Pinpoint the cell where the given text exists, returning its (X, Y) midpoint coordinate. 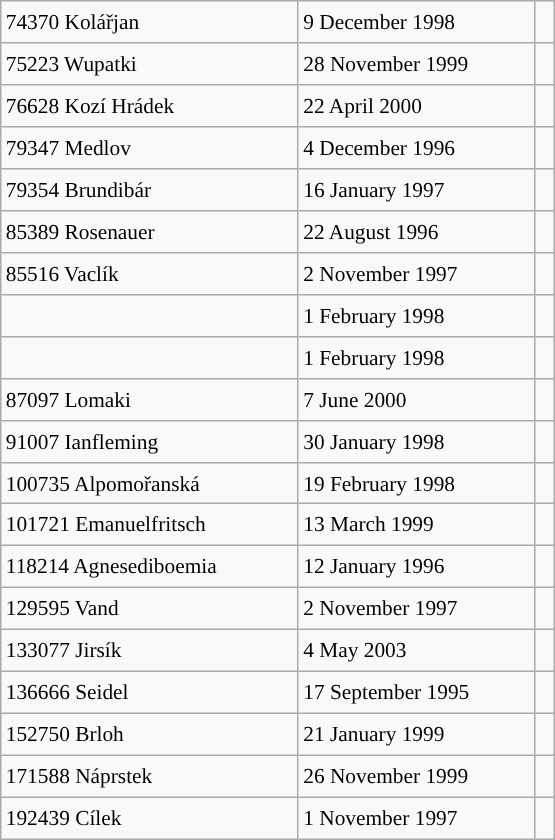
118214 Agnesediboemia (150, 567)
192439 Cílek (150, 818)
79347 Medlov (150, 148)
79354 Brundibár (150, 190)
21 January 1999 (416, 735)
12 January 1996 (416, 567)
100735 Alpomořanská (150, 483)
13 March 1999 (416, 525)
171588 Náprstek (150, 776)
9 December 1998 (416, 22)
17 September 1995 (416, 693)
1 November 1997 (416, 818)
19 February 1998 (416, 483)
85516 Vaclík (150, 274)
152750 Brloh (150, 735)
75223 Wupatki (150, 64)
26 November 1999 (416, 776)
87097 Lomaki (150, 399)
133077 Jirsík (150, 651)
136666 Seidel (150, 693)
101721 Emanuelfritsch (150, 525)
28 November 1999 (416, 64)
76628 Kozí Hrádek (150, 106)
22 August 1996 (416, 232)
22 April 2000 (416, 106)
74370 Kolářjan (150, 22)
85389 Rosenauer (150, 232)
16 January 1997 (416, 190)
4 May 2003 (416, 651)
4 December 1996 (416, 148)
91007 Ianfleming (150, 441)
129595 Vand (150, 609)
7 June 2000 (416, 399)
30 January 1998 (416, 441)
